Return [X, Y] of the center of cell containing provided text 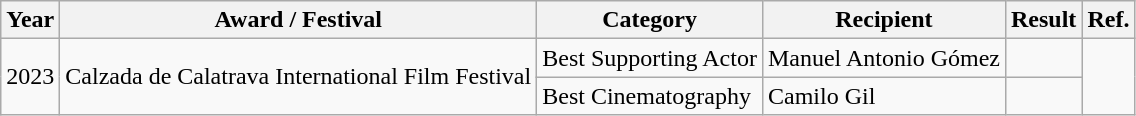
Calzada de Calatrava International Film Festival [298, 77]
2023 [30, 77]
Category [650, 20]
Award / Festival [298, 20]
Ref. [1108, 20]
Manuel Antonio Gómez [884, 58]
Recipient [884, 20]
Camilo Gil [884, 96]
Best Cinematography [650, 96]
Year [30, 20]
Result [1043, 20]
Best Supporting Actor [650, 58]
